Output the [X, Y] coordinate of the center of the cell containing the given text.  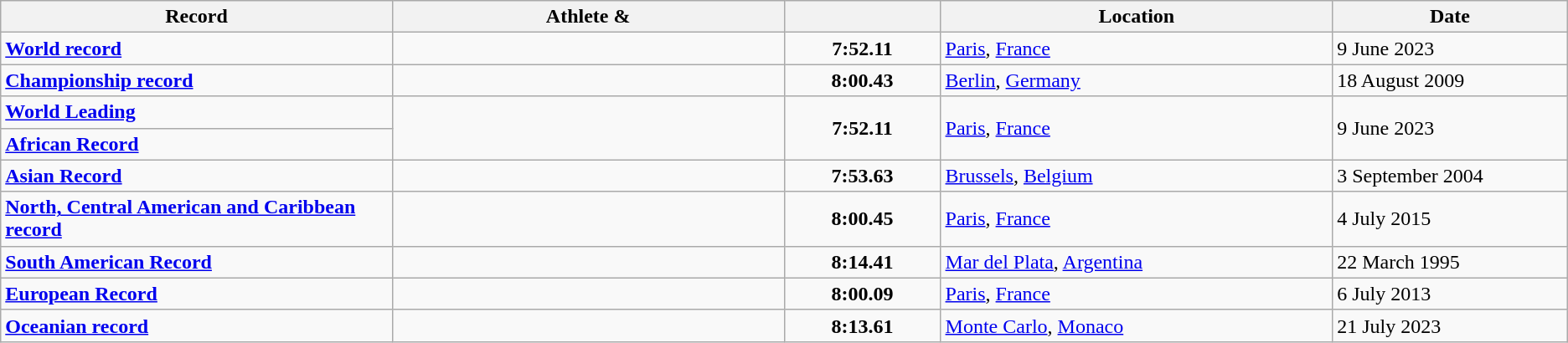
Monte Carlo, Monaco [1137, 325]
World Leading [197, 112]
Championship record [197, 80]
Location [1137, 17]
Date [1451, 17]
South American Record [197, 262]
European Record [197, 294]
3 September 2004 [1451, 176]
World record [197, 49]
Athlete & [588, 17]
North, Central American and Caribbean record [197, 219]
Record [197, 17]
18 August 2009 [1451, 80]
8:14.41 [863, 262]
4 July 2015 [1451, 219]
8:13.61 [863, 325]
Oceanian record [197, 325]
22 March 1995 [1451, 262]
African Record [197, 144]
Asian Record [197, 176]
Mar del Plata, Argentina [1137, 262]
Brussels, Belgium [1137, 176]
21 July 2023 [1451, 325]
7:53.63 [863, 176]
6 July 2013 [1451, 294]
8:00.09 [863, 294]
8:00.45 [863, 219]
8:00.43 [863, 80]
Berlin, Germany [1137, 80]
